Identify which cell holds the provided text, then report its (x, y) central coordinate. 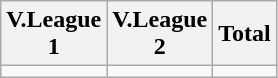
V.League 2 (160, 34)
V.League 1 (54, 34)
Total (245, 34)
